Return [x, y] of the center of cell containing provided text 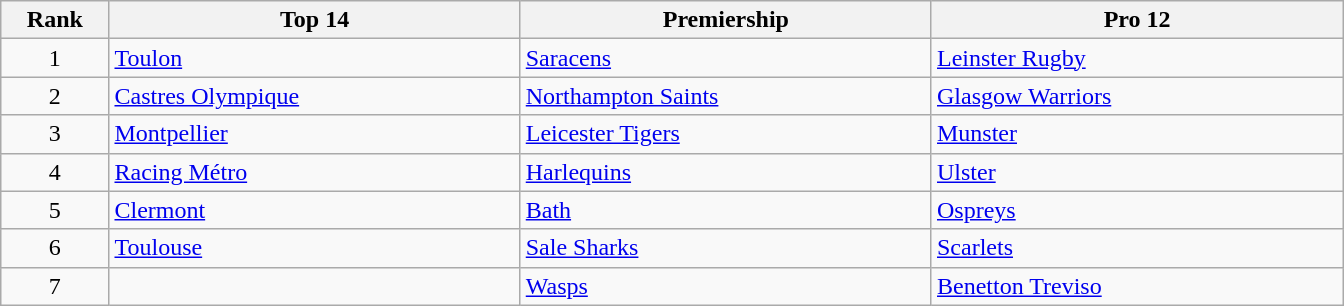
Toulon [314, 58]
Ulster [1136, 172]
Ospreys [1136, 210]
Leicester Tigers [726, 134]
Clermont [314, 210]
Northampton Saints [726, 96]
5 [55, 210]
1 [55, 58]
Saracens [726, 58]
Sale Sharks [726, 248]
Pro 12 [1136, 20]
Leinster Rugby [1136, 58]
Harlequins [726, 172]
Top 14 [314, 20]
Rank [55, 20]
3 [55, 134]
Toulouse [314, 248]
Racing Métro [314, 172]
7 [55, 286]
Montpellier [314, 134]
Glasgow Warriors [1136, 96]
4 [55, 172]
6 [55, 248]
Scarlets [1136, 248]
2 [55, 96]
Premiership [726, 20]
Wasps [726, 286]
Munster [1136, 134]
Benetton Treviso [1136, 286]
Castres Olympique [314, 96]
Bath [726, 210]
